Provide the (x, y) coordinate of the cell's center where the given text is located.  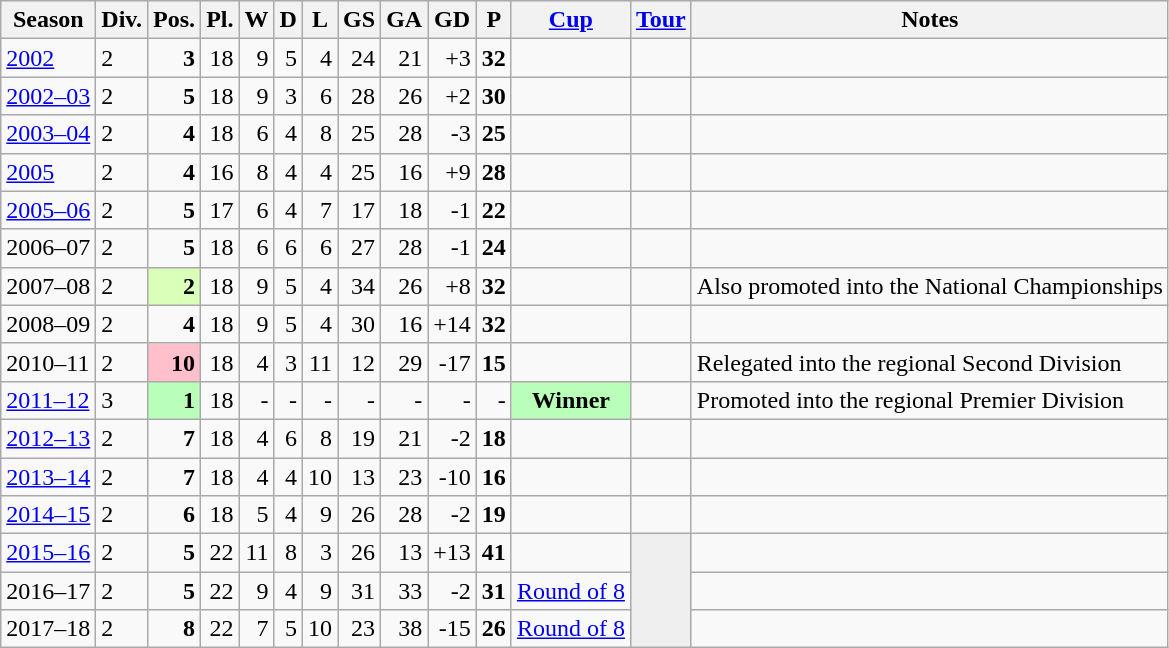
2002–03 (48, 96)
2017–18 (48, 629)
Season (48, 20)
Pos. (174, 20)
L (320, 20)
Tour (660, 20)
27 (360, 248)
2011–12 (48, 400)
W (256, 20)
2015–16 (48, 553)
34 (360, 286)
2007–08 (48, 286)
1 (174, 400)
2013–14 (48, 477)
+2 (452, 96)
2012–13 (48, 438)
+9 (452, 172)
Pl. (220, 20)
2003–04 (48, 134)
Promoted into the regional Premier Division (930, 400)
+8 (452, 286)
38 (404, 629)
2005 (48, 172)
-3 (452, 134)
-17 (452, 362)
2002 (48, 58)
12 (360, 362)
Cup (570, 20)
2014–15 (48, 515)
GS (360, 20)
33 (404, 591)
+13 (452, 553)
2010–11 (48, 362)
Relegated into the regional Second Division (930, 362)
2016–17 (48, 591)
+3 (452, 58)
2005–06 (48, 210)
P (494, 20)
+14 (452, 324)
41 (494, 553)
Div. (122, 20)
GA (404, 20)
-15 (452, 629)
D (288, 20)
15 (494, 362)
Winner (570, 400)
Also promoted into the National Championships (930, 286)
-10 (452, 477)
GD (452, 20)
29 (404, 362)
2006–07 (48, 248)
Notes (930, 20)
2008–09 (48, 324)
